Extract the [X, Y] coordinate from the center of the cell holding the provided text.  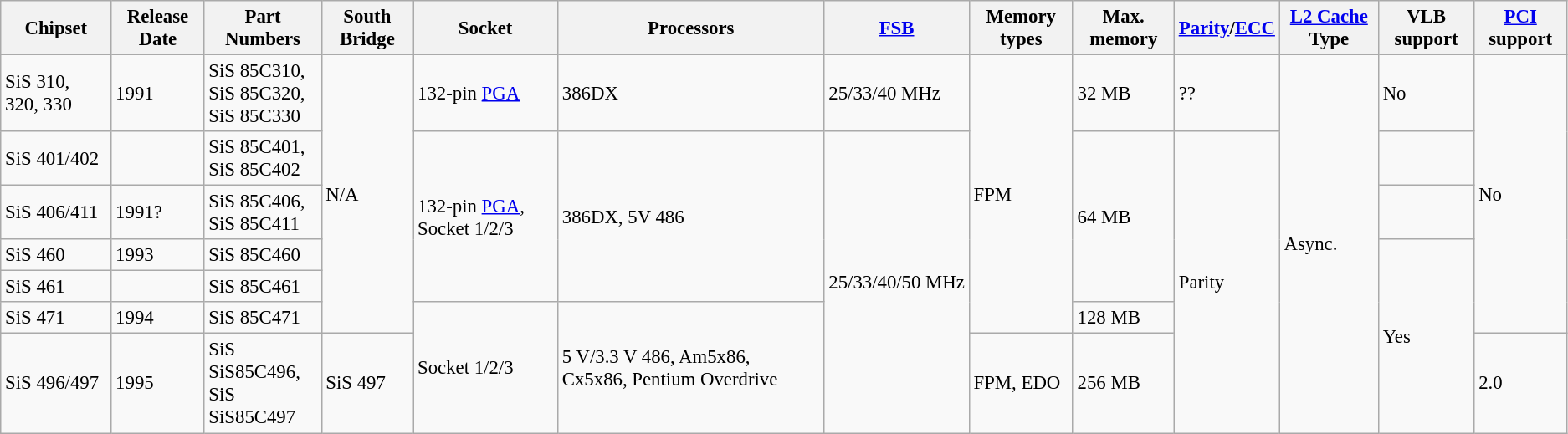
Processors [690, 28]
SiS 497 [367, 383]
SiS 461 [56, 287]
PCI support [1521, 28]
SiS 401/402 [56, 159]
SiS 310, 320, 330 [56, 94]
1995 [157, 383]
SiS 406/411 [56, 212]
SiS 471 [56, 319]
FPM [1021, 195]
SiS SiS85C496,SiS SiS85C497 [263, 383]
Yes [1426, 336]
1993 [157, 255]
?? [1227, 94]
Max. memory [1123, 28]
SiS 496/497 [56, 383]
Socket [485, 28]
25/33/40 MHz [897, 94]
256 MB [1123, 383]
Chipset [56, 28]
L2 Cache Type [1329, 28]
SiS 85C471 [263, 319]
VLB support [1426, 28]
Release Date [157, 28]
SiS 85C460 [263, 255]
N/A [367, 195]
128 MB [1123, 319]
SiS 460 [56, 255]
Memory types [1021, 28]
1994 [157, 319]
5 V/3.3 V 486, Am5x86, Cx5x86, Pentium Overdrive [690, 368]
386DX, 5V 486 [690, 217]
Socket 1/2/3 [485, 368]
Parity [1227, 283]
FSB [897, 28]
Async. [1329, 244]
2.0 [1521, 383]
25/33/40/50 MHz [897, 283]
SiS 85C461 [263, 287]
1991? [157, 212]
FPM, EDO [1021, 383]
386DX [690, 94]
Part Numbers [263, 28]
132-pin PGA [485, 94]
SiS 85C401,SiS 85C402 [263, 159]
SiS 85C310,SiS 85C320,SiS 85C330 [263, 94]
Parity/ECC [1227, 28]
SiS 85C406,SiS 85C411 [263, 212]
South Bridge [367, 28]
32 MB [1123, 94]
132-pin PGA, Socket 1/2/3 [485, 217]
1991 [157, 94]
64 MB [1123, 217]
